Provide the (X, Y) coordinate of the cell's center where the given text is located.  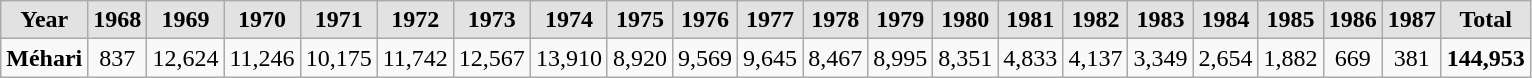
8,467 (836, 58)
1985 (1290, 20)
11,246 (262, 58)
1971 (338, 20)
1,882 (1290, 58)
1969 (186, 20)
1970 (262, 20)
1972 (415, 20)
1986 (1352, 20)
Year (44, 20)
1979 (900, 20)
2,654 (1226, 58)
9,569 (706, 58)
669 (1352, 58)
1984 (1226, 20)
1978 (836, 20)
381 (1412, 58)
3,349 (1160, 58)
8,920 (640, 58)
1987 (1412, 20)
1982 (1096, 20)
1977 (770, 20)
1968 (118, 20)
1983 (1160, 20)
1976 (706, 20)
4,137 (1096, 58)
9,645 (770, 58)
8,995 (900, 58)
1980 (966, 20)
13,910 (568, 58)
1975 (640, 20)
8,351 (966, 58)
12,624 (186, 58)
1981 (1030, 20)
1974 (568, 20)
1973 (492, 20)
Méhari (44, 58)
Total (1486, 20)
11,742 (415, 58)
144,953 (1486, 58)
837 (118, 58)
10,175 (338, 58)
12,567 (492, 58)
4,833 (1030, 58)
